Capture the cell that displays the provided text and extract its (X, Y) central coordinate. 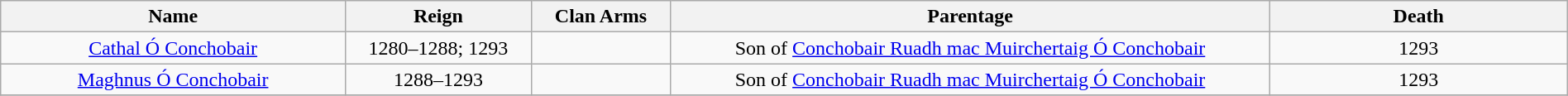
1288–1293 (438, 79)
1280–1288; 1293 (438, 48)
Reign (438, 17)
Name (174, 17)
Death (1418, 17)
Clan Arms (600, 17)
Maghnus Ó Conchobair (174, 79)
Cathal Ó Conchobair (174, 48)
Parentage (971, 17)
